Capture the cell that displays the provided text and extract its [x, y] central coordinate. 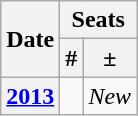
Date [30, 39]
# [72, 58]
New [110, 96]
± [110, 58]
Seats [98, 20]
2013 [30, 96]
